Extract the [x, y] coordinate from the center of the cell holding the provided text.  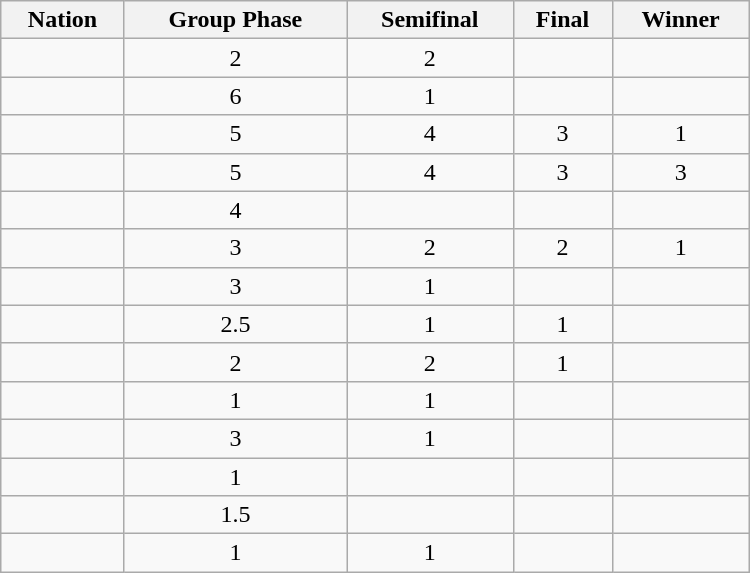
6 [235, 96]
2.5 [235, 324]
Nation [63, 20]
1.5 [235, 515]
Winner [680, 20]
Semifinal [430, 20]
Group Phase [235, 20]
Final [562, 20]
